Capture the cell that displays the provided text and extract its (X, Y) central coordinate. 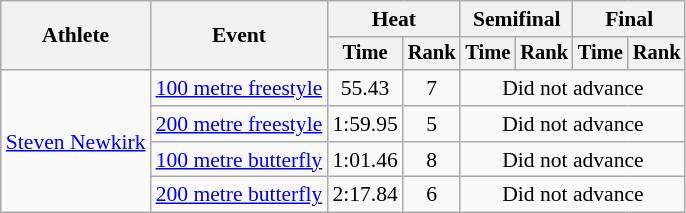
Steven Newkirk (76, 141)
6 (432, 195)
Semifinal (516, 19)
Final (629, 19)
100 metre freestyle (240, 88)
55.43 (364, 88)
200 metre freestyle (240, 124)
Athlete (76, 36)
2:17.84 (364, 195)
200 metre butterfly (240, 195)
1:01.46 (364, 160)
8 (432, 160)
5 (432, 124)
7 (432, 88)
1:59.95 (364, 124)
Event (240, 36)
Heat (394, 19)
100 metre butterfly (240, 160)
